For the text-containing cell, return its midpoint in (X, Y) coordinate format. 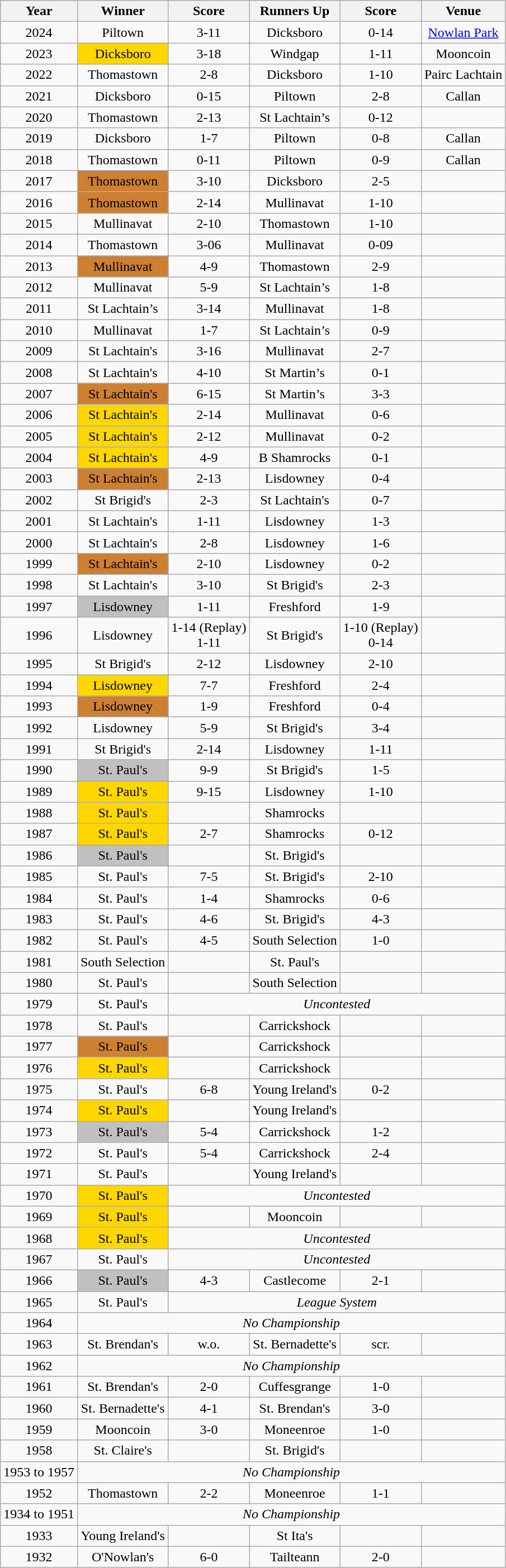
2021 (39, 96)
1992 (39, 728)
2002 (39, 500)
1-6 (380, 542)
1959 (39, 1429)
1967 (39, 1259)
0-15 (209, 96)
1978 (39, 1026)
3-14 (209, 309)
7-5 (209, 876)
2014 (39, 245)
1990 (39, 770)
1961 (39, 1387)
B Shamrocks (295, 457)
1975 (39, 1089)
4-10 (209, 373)
2-9 (380, 266)
1983 (39, 919)
9-9 (209, 770)
O'Nowlan's (122, 1557)
1982 (39, 940)
1988 (39, 813)
2023 (39, 54)
2022 (39, 75)
1934 to 1951 (39, 1514)
2006 (39, 415)
1994 (39, 685)
1996 (39, 636)
1976 (39, 1068)
2003 (39, 479)
2008 (39, 373)
1993 (39, 707)
Venue (463, 11)
4-6 (209, 919)
2-2 (209, 1493)
1953 to 1957 (39, 1472)
Cuffesgrange (295, 1387)
2-5 (380, 181)
1970 (39, 1195)
1979 (39, 1004)
St Ita's (295, 1536)
Windgap (295, 54)
2000 (39, 542)
1997 (39, 606)
1-14 (Replay) 1-11 (209, 636)
3-3 (380, 394)
0-8 (380, 139)
2024 (39, 32)
1991 (39, 749)
1-10 (Replay) 0-14 (380, 636)
League System (337, 1302)
1-3 (380, 521)
2015 (39, 223)
2011 (39, 309)
0-09 (380, 245)
scr. (380, 1345)
1981 (39, 961)
4-1 (209, 1408)
2005 (39, 436)
1972 (39, 1153)
1995 (39, 664)
2009 (39, 351)
1-4 (209, 898)
2012 (39, 288)
3-06 (209, 245)
1-2 (380, 1132)
1980 (39, 983)
1964 (39, 1323)
1985 (39, 876)
1999 (39, 564)
Tailteann (295, 1557)
6-0 (209, 1557)
7-7 (209, 685)
2020 (39, 117)
1952 (39, 1493)
Nowlan Park (463, 32)
1966 (39, 1280)
1984 (39, 898)
Runners Up (295, 11)
0-14 (380, 32)
6-8 (209, 1089)
1-5 (380, 770)
1963 (39, 1345)
1987 (39, 834)
4-5 (209, 940)
Year (39, 11)
1969 (39, 1217)
1958 (39, 1451)
2016 (39, 202)
2001 (39, 521)
1989 (39, 792)
2019 (39, 139)
1973 (39, 1132)
2-1 (380, 1280)
2007 (39, 394)
St. Claire's (122, 1451)
1965 (39, 1302)
Pairc Lachtain (463, 75)
6-15 (209, 394)
1-1 (380, 1493)
3-4 (380, 728)
1998 (39, 585)
2018 (39, 160)
1968 (39, 1238)
1932 (39, 1557)
1962 (39, 1366)
3-11 (209, 32)
9-15 (209, 792)
w.o. (209, 1345)
Castlecome (295, 1280)
1960 (39, 1408)
2017 (39, 181)
2013 (39, 266)
2010 (39, 330)
3-16 (209, 351)
Winner (122, 11)
1971 (39, 1174)
1933 (39, 1536)
0-7 (380, 500)
0-11 (209, 160)
3-18 (209, 54)
2004 (39, 457)
1986 (39, 855)
1974 (39, 1111)
1977 (39, 1047)
